Pinpoint the cell where the given text exists, returning its (X, Y) midpoint coordinate. 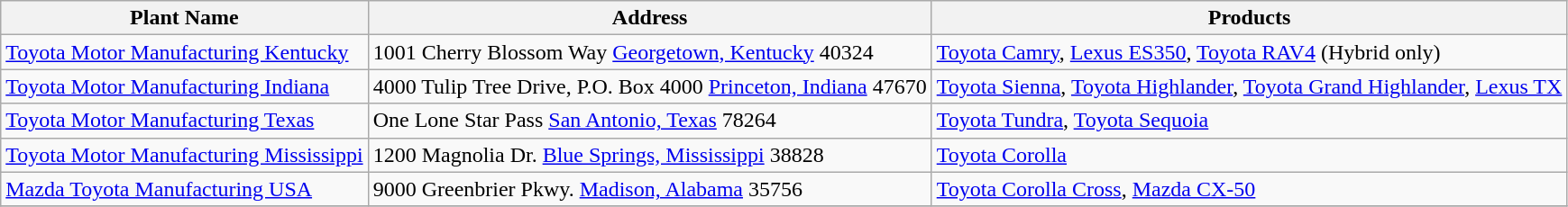
Toyota Motor Manufacturing Texas (184, 121)
Toyota Camry, Lexus ES350, Toyota RAV4 (Hybrid only) (1250, 52)
Toyota Tundra, Toyota Sequoia (1250, 121)
Toyota Corolla (1250, 155)
Toyota Sienna, Toyota Highlander, Toyota Grand Highlander, Lexus TX (1250, 86)
One Lone Star Pass San Antonio, Texas 78264 (649, 121)
Toyota Corolla Cross, Mazda CX-50 (1250, 189)
1200 Magnolia Dr. Blue Springs, Mississippi 38828 (649, 155)
Plant Name (184, 18)
Toyota Motor Manufacturing Mississippi (184, 155)
Toyota Motor Manufacturing Indiana (184, 86)
Toyota Motor Manufacturing Kentucky (184, 52)
Address (649, 18)
9000 Greenbrier Pkwy. Madison, Alabama 35756 (649, 189)
Mazda Toyota Manufacturing USA (184, 189)
Products (1250, 18)
4000 Tulip Tree Drive, P.O. Box 4000 Princeton, Indiana 47670 (649, 86)
1001 Cherry Blossom Way Georgetown, Kentucky 40324 (649, 52)
